Scan for the cell matching the given text and deliver its [x, y] coordinate at center. 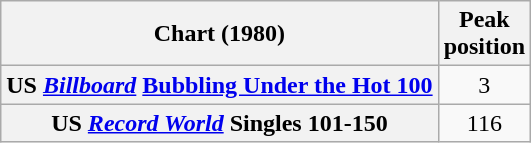
Chart (1980) [220, 34]
116 [484, 123]
3 [484, 85]
Peakposition [484, 34]
US Record World Singles 101-150 [220, 123]
US Billboard Bubbling Under the Hot 100 [220, 85]
